Locate the cell with the specified text and output its [X, Y] center coordinate. 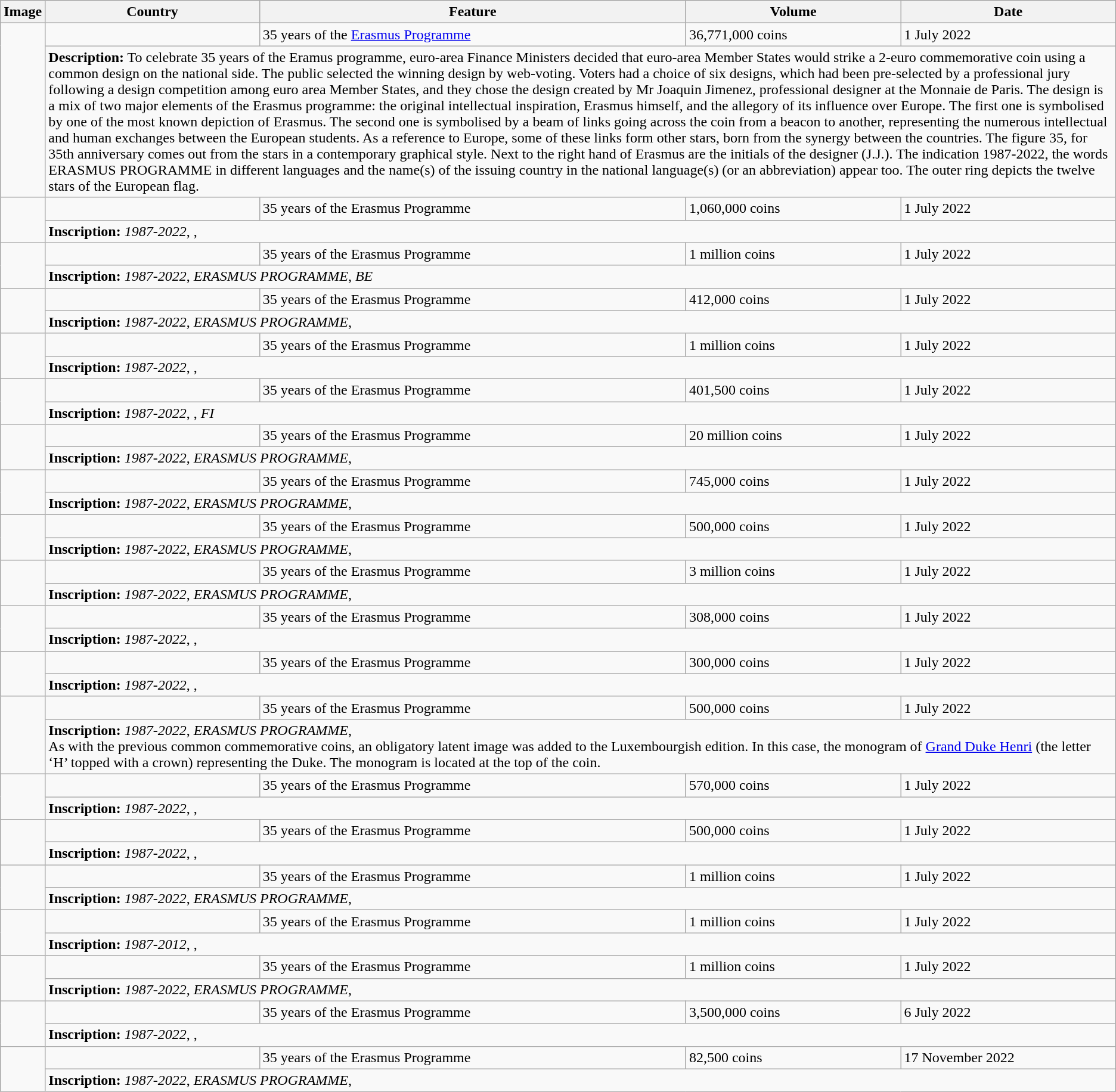
308,000 coins [793, 617]
17 November 2022 [1008, 1057]
Inscription: 1987-2012, , [581, 944]
36,771,000 coins [793, 35]
6 July 2022 [1008, 1012]
3 million coins [793, 572]
Date [1008, 12]
1,060,000 coins [793, 209]
570,000 coins [793, 785]
Inscription: 1987-2022, , FI [581, 413]
Country [153, 12]
3,500,000 coins [793, 1012]
82,500 coins [793, 1057]
412,000 coins [793, 299]
Feature [472, 12]
Volume [793, 12]
20 million coins [793, 436]
300,000 coins [793, 662]
Inscription: 1987-2022, ERASMUS PROGRAMME, BE [581, 277]
401,500 coins [793, 390]
Image [23, 12]
745,000 coins [793, 481]
